Return the (x, y) coordinate for the center point of the cell that contains the specified text.  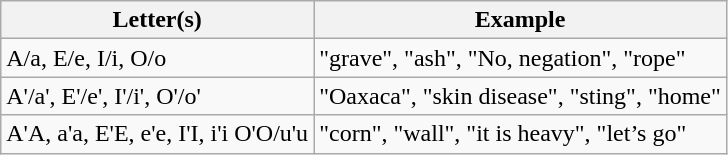
"corn", "wall", "it is heavy", "let’s go" (520, 134)
Example (520, 20)
A'A, a'a, E'E, e'e, I'I, i'i O'O/u'u (158, 134)
A'/a', E'/e', I'/i', O'/o' (158, 96)
"grave", "ash", "No, negation", "rope" (520, 58)
A/a, E/e, I/i, O/o (158, 58)
Letter(s) (158, 20)
"Oaxaca", "skin disease", "sting", "home" (520, 96)
